Extract the [X, Y] coordinate from the center of the cell holding the provided text.  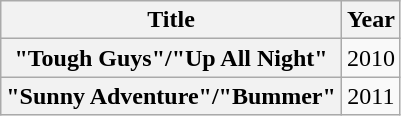
"Sunny Adventure"/"Bummer" [172, 96]
2011 [370, 96]
Title [172, 20]
2010 [370, 58]
"Tough Guys"/"Up All Night" [172, 58]
Year [370, 20]
